Detect which cell encompasses the target text, then output its (x, y) center coordinate. 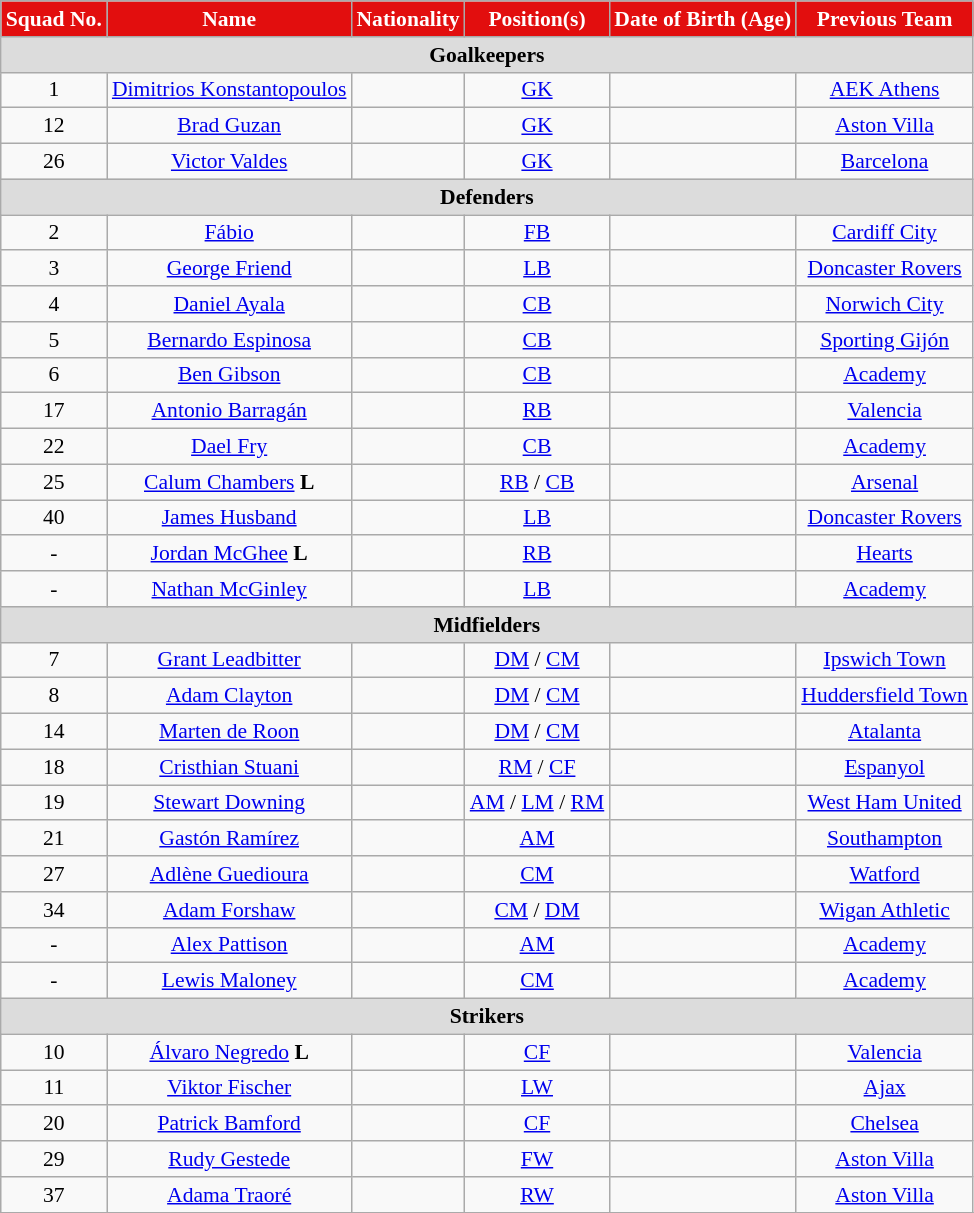
Alex Pattison (230, 945)
12 (54, 126)
Victor Valdes (230, 162)
AM / LM / RM (538, 803)
Name (230, 19)
Fábio (230, 233)
RW (538, 1195)
21 (54, 839)
26 (54, 162)
Calum Chambers L (230, 482)
18 (54, 767)
7 (54, 660)
Norwich City (884, 304)
FW (538, 1159)
Previous Team (884, 19)
Hearts (884, 554)
Date of Birth (Age) (702, 19)
22 (54, 447)
Bernardo Espinosa (230, 340)
Patrick Bamford (230, 1124)
George Friend (230, 269)
Jordan McGhee L (230, 554)
James Husband (230, 518)
20 (54, 1124)
27 (54, 874)
Wigan Athletic (884, 910)
Daniel Ayala (230, 304)
Nationality (408, 19)
8 (54, 696)
Álvaro Negredo L (230, 1052)
Ipswich Town (884, 660)
Squad No. (54, 19)
Antonio Barragán (230, 411)
Goalkeepers (487, 55)
Ajax (884, 1088)
Barcelona (884, 162)
Ben Gibson (230, 375)
4 (54, 304)
6 (54, 375)
34 (54, 910)
Gastón Ramírez (230, 839)
Dael Fry (230, 447)
RB / CB (538, 482)
Defenders (487, 197)
AEK Athens (884, 90)
Rudy Gestede (230, 1159)
Cristhian Stuani (230, 767)
Stewart Downing (230, 803)
Chelsea (884, 1124)
17 (54, 411)
40 (54, 518)
CM / DM (538, 910)
Marten de Roon (230, 732)
Dimitrios Konstantopoulos (230, 90)
1 (54, 90)
Viktor Fischer (230, 1088)
Adama Traoré (230, 1195)
14 (54, 732)
Position(s) (538, 19)
Cardiff City (884, 233)
Lewis Maloney (230, 981)
LW (538, 1088)
Adam Forshaw (230, 910)
11 (54, 1088)
Strikers (487, 1017)
29 (54, 1159)
Huddersfield Town (884, 696)
Sporting Gijón (884, 340)
37 (54, 1195)
Nathan McGinley (230, 589)
West Ham United (884, 803)
25 (54, 482)
FB (538, 233)
Adlène Guedioura (230, 874)
Adam Clayton (230, 696)
RM / CF (538, 767)
3 (54, 269)
Southampton (884, 839)
10 (54, 1052)
Atalanta (884, 732)
Midfielders (487, 625)
Espanyol (884, 767)
Brad Guzan (230, 126)
19 (54, 803)
2 (54, 233)
Arsenal (884, 482)
5 (54, 340)
Watford (884, 874)
Grant Leadbitter (230, 660)
